Output the (X, Y) coordinate of the center of the cell containing the given text.  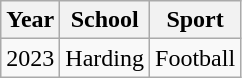
School (105, 20)
Football (196, 58)
Sport (196, 20)
Harding (105, 58)
Year (30, 20)
2023 (30, 58)
